Extract the [x, y] coordinate from the center of the cell holding the provided text.  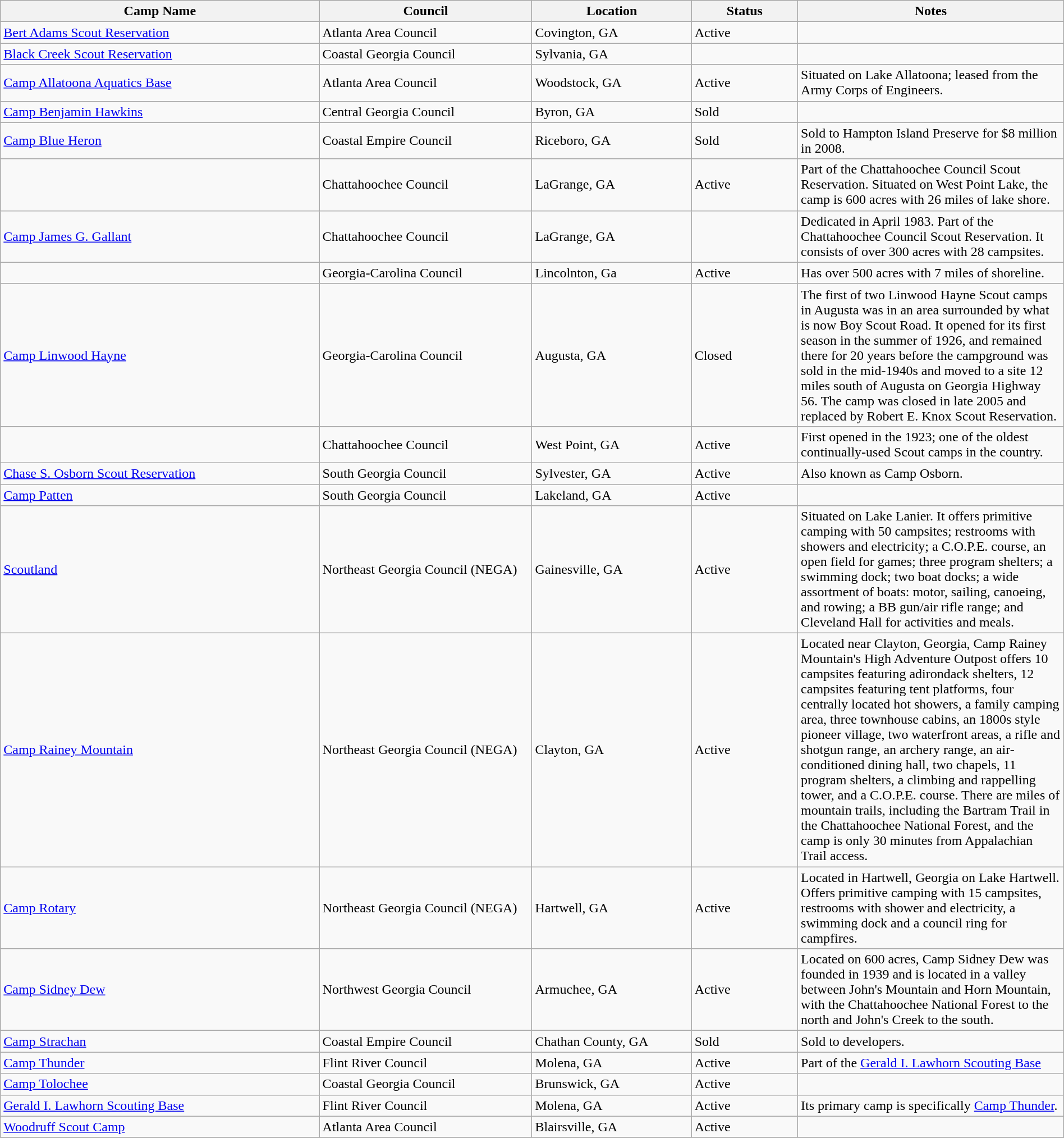
Dedicated in April 1983. Part of the Chattahoochee Council Scout Reservation. It consists of over 300 acres with 28 campsites. [931, 236]
Armuchee, GA [612, 990]
Sylvester, GA [612, 473]
Camp Blue Heron [160, 140]
West Point, GA [612, 445]
Riceboro, GA [612, 140]
Part of the Gerald I. Lawhorn Scouting Base [931, 1063]
Camp Linwood Hayne [160, 355]
Gainesville, GA [612, 569]
Part of the Chattahoochee Council Scout Reservation. Situated on West Point Lake, the camp is 600 acres with 26 miles of lake shore. [931, 185]
Woodruff Scout Camp [160, 1127]
Lakeland, GA [612, 495]
Also known as Camp Osborn. [931, 473]
Sold to developers. [931, 1041]
Closed [744, 355]
Camp Rotary [160, 908]
Camp Sidney Dew [160, 990]
Chathan County, GA [612, 1041]
Northwest Georgia Council [425, 990]
Brunswick, GA [612, 1084]
Byron, GA [612, 112]
Scoutland [160, 569]
Camp Name [160, 11]
Chase S. Osborn Scout Reservation [160, 473]
Camp Strachan [160, 1041]
Its primary camp is specifically Camp Thunder. [931, 1105]
Camp Thunder [160, 1063]
Notes [931, 11]
Central Georgia Council [425, 112]
Sylvania, GA [612, 54]
Camp Allatoona Aquatics Base [160, 83]
Situated on Lake Allatoona; leased from the Army Corps of Engineers. [931, 83]
Gerald I. Lawhorn Scouting Base [160, 1105]
Council [425, 11]
First opened in the 1923; one of the oldest continually-used Scout camps in the country. [931, 445]
Augusta, GA [612, 355]
Covington, GA [612, 33]
Lincolnton, Ga [612, 273]
Blairsville, GA [612, 1127]
Camp James G. Gallant [160, 236]
Hartwell, GA [612, 908]
Camp Tolochee [160, 1084]
Status [744, 11]
Has over 500 acres with 7 miles of shoreline. [931, 273]
Location [612, 11]
Clayton, GA [612, 750]
Bert Adams Scout Reservation [160, 33]
Camp Rainey Mountain [160, 750]
Woodstock, GA [612, 83]
Sold to Hampton Island Preserve for $8 million in 2008. [931, 140]
Black Creek Scout Reservation [160, 54]
Camp Patten [160, 495]
Camp Benjamin Hawkins [160, 112]
